For the text-containing cell, return its midpoint in (x, y) coordinate format. 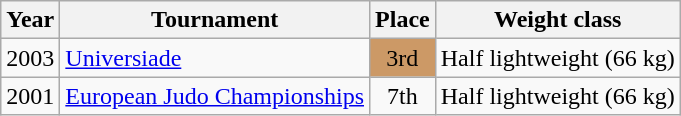
Universiade (215, 58)
7th (403, 96)
2003 (30, 58)
Place (403, 20)
Weight class (558, 20)
3rd (403, 58)
Year (30, 20)
Tournament (215, 20)
European Judo Championships (215, 96)
2001 (30, 96)
